Return (X, Y) of the center of cell containing provided text 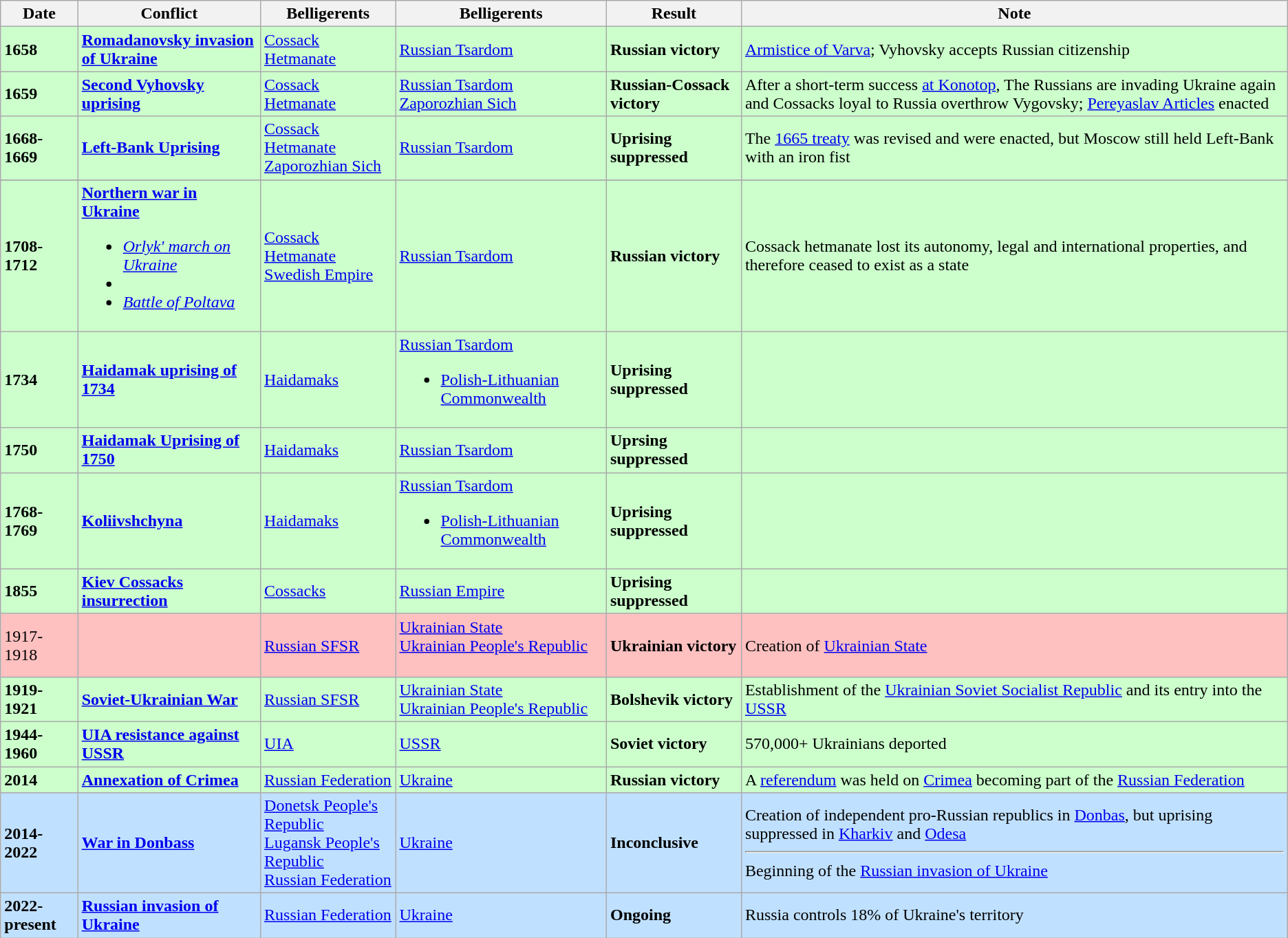
Russian Tsardom Zaporozhian Sich (501, 94)
Russian Empire (501, 591)
1944-1960 (39, 744)
Soviet victory (674, 744)
Kiev Cossacks insurrection (169, 591)
Ukrainian victory (674, 645)
Cossack HetmanateSwedish Empire (328, 256)
Donetsk People's RepublicLugansk People's Republic Russian Federation (328, 843)
Russian invasion of Ukraine (169, 916)
1734 (39, 380)
Inconclusive (674, 843)
1855 (39, 591)
Annexation of Crimea (169, 779)
Koliivshchyna (169, 521)
Haidamak Uprising of 1750 (169, 450)
Conflict (169, 14)
UIA resistance against USSR (169, 744)
Creation of Ukrainian State (1014, 645)
1658 (39, 50)
A referendum was held on Crimea becoming part of the Russian Federation (1014, 779)
The 1665 treaty was revised and were enacted, but Moscow still held Left-Bank with an iron fist (1014, 148)
570,000+ Ukrainians deported (1014, 744)
Left-Bank Uprising (169, 148)
Armistice of Varva; Vyhovsky accepts Russian citizenship (1014, 50)
1917-1918 (39, 645)
Cossack Hetmanate Zaporozhian Sich (328, 148)
1768-1769 (39, 521)
Northern war in UkraineOrlyk' march on UkraineBattle of Poltava (169, 256)
Russian-Cossack victory (674, 94)
Second Vyhovsky uprising (169, 94)
Cossack hetmanate lost its autonomy, legal and international properties, and therefore ceased to exist as a state (1014, 256)
USSR (501, 744)
Uprsing suppressed (674, 450)
1659 (39, 94)
Russia controls 18% of Ukraine's territory (1014, 916)
UIA (328, 744)
Soviet-Ukrainian War (169, 699)
Haidamak uprising of 1734 (169, 380)
2022-present (39, 916)
1708-1712 (39, 256)
2014 (39, 779)
Date (39, 14)
Ongoing (674, 916)
Establishment of the Ukrainian Soviet Socialist Republic and its entry into the USSR (1014, 699)
Cossacks (328, 591)
Romadanovsky invasion of Ukraine (169, 50)
Bolshevik victory (674, 699)
1750 (39, 450)
Creation of independent pro-Russian republics in Donbas, but uprising suppressed in Kharkiv and OdesaBeginning of the Russian invasion of Ukraine (1014, 843)
Result (674, 14)
1668-1669 (39, 148)
Note (1014, 14)
1919-1921 (39, 699)
2014-2022 (39, 843)
War in Donbass (169, 843)
